Pinpoint the cell where the given text exists, returning its [X, Y] midpoint coordinate. 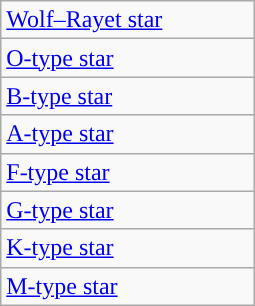
Wolf–Rayet star [128, 20]
K-type star [128, 248]
M-type star [128, 286]
A-type star [128, 134]
F-type star [128, 172]
B-type star [128, 96]
G-type star [128, 210]
O-type star [128, 58]
